Pinpoint the cell where the given text exists, returning its (x, y) midpoint coordinate. 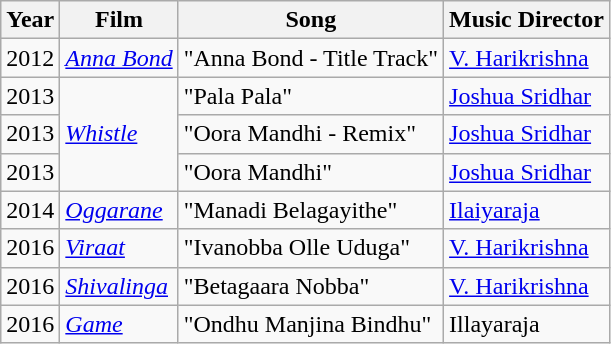
Game (119, 324)
"Oora Mandhi - Remix" (310, 134)
Song (310, 20)
Film (119, 20)
"Betagaara Nobba" (310, 286)
Ilaiyaraja (527, 210)
Shivalinga (119, 286)
Viraat (119, 248)
"Ondhu Manjina Bindhu" (310, 324)
Oggarane (119, 210)
2014 (30, 210)
Music Director (527, 20)
Whistle (119, 134)
Anna Bond (119, 58)
Illayaraja (527, 324)
2012 (30, 58)
"Manadi Belagayithe" (310, 210)
"Pala Pala" (310, 96)
"Ivanobba Olle Uduga" (310, 248)
"Oora Mandhi" (310, 172)
"Anna Bond - Title Track" (310, 58)
Year (30, 20)
